Determine the [x, y] coordinate at the center of the cell enclosing the given text.  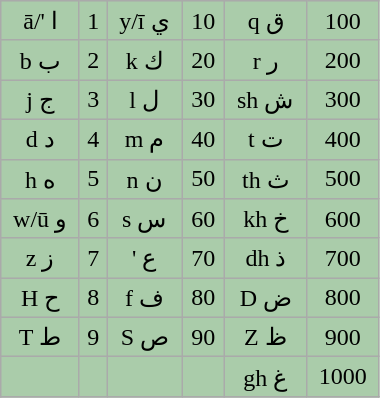
600 [342, 219]
2 [93, 60]
200 [342, 60]
l ل [144, 100]
ā/' ا [40, 21]
w/ū و [40, 219]
' ع [144, 258]
800 [342, 298]
10 [203, 21]
1000 [342, 377]
1 [93, 21]
r ر [266, 60]
100 [342, 21]
60 [203, 219]
b ب [40, 60]
y/ī ي [144, 21]
d د [40, 139]
9 [93, 337]
500 [342, 179]
th ث [266, 179]
dh ذ [266, 258]
z ز [40, 258]
80 [203, 298]
90 [203, 337]
j ج [40, 100]
300 [342, 100]
D ض [266, 298]
7 [93, 258]
n ن [144, 179]
k ك [144, 60]
gh غ [266, 377]
S ص [144, 337]
700 [342, 258]
m م [144, 139]
sh ش [266, 100]
f ف [144, 298]
s س [144, 219]
8 [93, 298]
50 [203, 179]
q ق [266, 21]
30 [203, 100]
20 [203, 60]
T ط [40, 337]
kh خ [266, 219]
900 [342, 337]
3 [93, 100]
5 [93, 179]
40 [203, 139]
t ت [266, 139]
H ح [40, 298]
h ه [40, 179]
Z ظ [266, 337]
6 [93, 219]
4 [93, 139]
70 [203, 258]
400 [342, 139]
